Locate the cell with the specified text and output its (x, y) center coordinate. 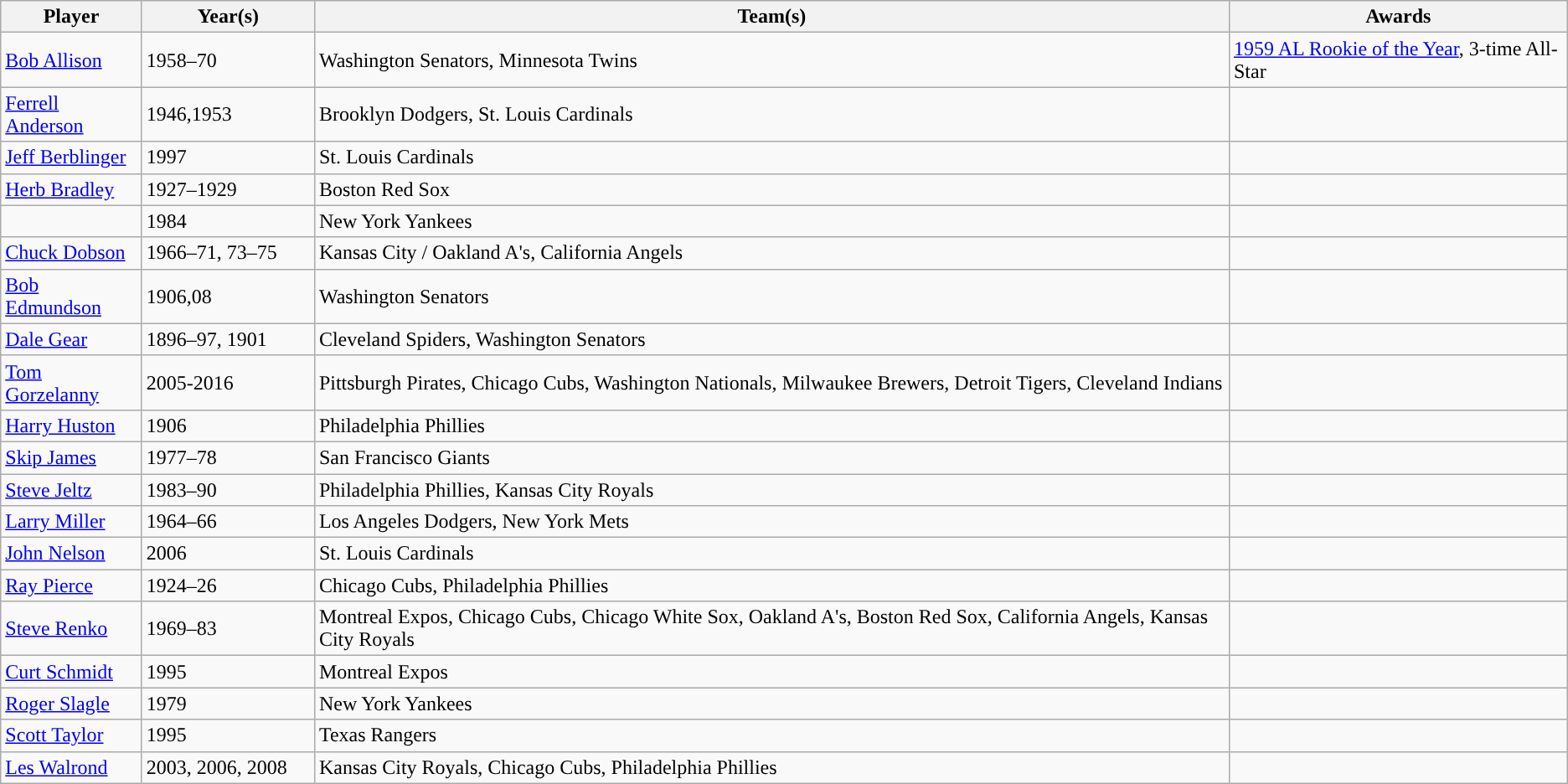
1946,1953 (228, 114)
Harry Huston (72, 426)
1984 (228, 221)
1966–71, 73–75 (228, 253)
Washington Senators (771, 297)
1979 (228, 704)
Steve Jeltz (72, 490)
Boston Red Sox (771, 189)
Team(s) (771, 17)
Kansas City / Oakland A's, California Angels (771, 253)
Larry Miller (72, 522)
Les Walrond (72, 767)
Pittsburgh Pirates, Chicago Cubs, Washington Nationals, Milwaukee Brewers, Detroit Tigers, Cleveland Indians (771, 382)
2003, 2006, 2008 (228, 767)
1997 (228, 157)
1977–78 (228, 457)
Philadelphia Phillies, Kansas City Royals (771, 490)
Chuck Dobson (72, 253)
Washington Senators, Minnesota Twins (771, 60)
Steve Renko (72, 628)
Ferrell Anderson (72, 114)
Year(s) (228, 17)
2005-2016 (228, 382)
Tom Gorzelanny (72, 382)
Kansas City Royals, Chicago Cubs, Philadelphia Phillies (771, 767)
Herb Bradley (72, 189)
John Nelson (72, 554)
Bob Edmundson (72, 297)
2006 (228, 554)
Montreal Expos (771, 672)
Montreal Expos, Chicago Cubs, Chicago White Sox, Oakland A's, Boston Red Sox, California Angels, Kansas City Royals (771, 628)
1964–66 (228, 522)
1958–70 (228, 60)
Chicago Cubs, Philadelphia Phillies (771, 585)
Los Angeles Dodgers, New York Mets (771, 522)
1959 AL Rookie of the Year, 3-time All-Star (1398, 60)
Philadelphia Phillies (771, 426)
Ray Pierce (72, 585)
Player (72, 17)
Texas Rangers (771, 735)
Awards (1398, 17)
Roger Slagle (72, 704)
Skip James (72, 457)
1969–83 (228, 628)
Bob Allison (72, 60)
1906,08 (228, 297)
Dale Gear (72, 339)
1906 (228, 426)
1927–1929 (228, 189)
Cleveland Spiders, Washington Senators (771, 339)
Curt Schmidt (72, 672)
San Francisco Giants (771, 457)
1924–26 (228, 585)
Brooklyn Dodgers, St. Louis Cardinals (771, 114)
Jeff Berblinger (72, 157)
1896–97, 1901 (228, 339)
Scott Taylor (72, 735)
1983–90 (228, 490)
